Return the (x, y) coordinate for the center point of the cell that contains the specified text.  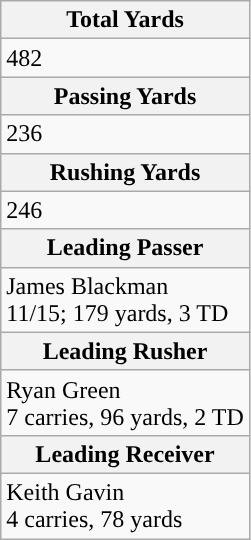
Rushing Yards (126, 172)
482 (126, 58)
Leading Passer (126, 248)
Leading Rusher (126, 351)
James Blackman11/15; 179 yards, 3 TD (126, 300)
236 (126, 134)
246 (126, 210)
Passing Yards (126, 96)
Ryan Green7 carries, 96 yards, 2 TD (126, 402)
Keith Gavin4 carries, 78 yards (126, 506)
Total Yards (126, 20)
Leading Receiver (126, 454)
